Scan for the cell matching the given text and deliver its [x, y] coordinate at center. 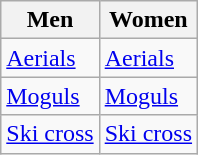
Men [50, 20]
Women [148, 20]
